Identify which cell holds the provided text, then report its [x, y] central coordinate. 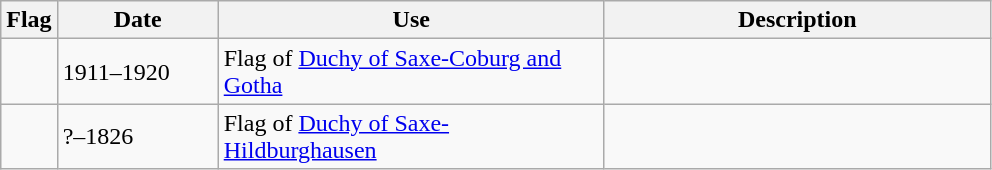
Flag of Duchy of Saxe-Coburg and Gotha [411, 72]
Flag [29, 20]
1911–1920 [138, 72]
Date [138, 20]
Flag of Duchy of Saxe-Hildburghausen [411, 136]
Use [411, 20]
?–1826 [138, 136]
Description [797, 20]
